Pinpoint the cell where the given text exists, returning its [X, Y] midpoint coordinate. 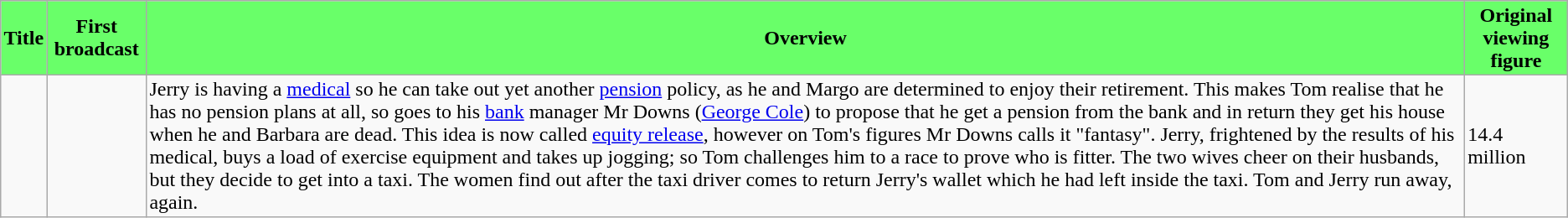
14.4 million [1516, 146]
Original viewing figure [1516, 38]
Title [23, 38]
First broadcast [97, 38]
Overview [806, 38]
